Capture the cell that displays the provided text and extract its (X, Y) central coordinate. 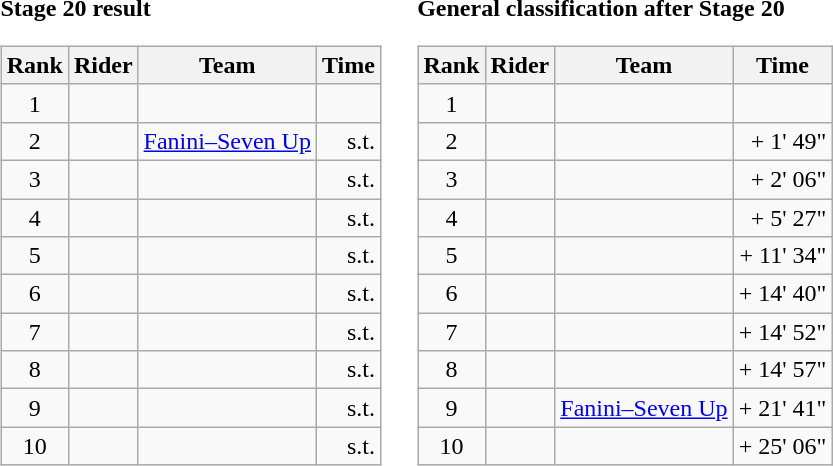
+ 25' 06" (782, 446)
+ 11' 34" (782, 256)
+ 14' 57" (782, 370)
+ 2' 06" (782, 179)
+ 14' 52" (782, 332)
+ 14' 40" (782, 294)
+ 21' 41" (782, 408)
+ 1' 49" (782, 141)
+ 5' 27" (782, 217)
